Return the (X, Y) coordinate for the center point of the cell that contains the specified text.  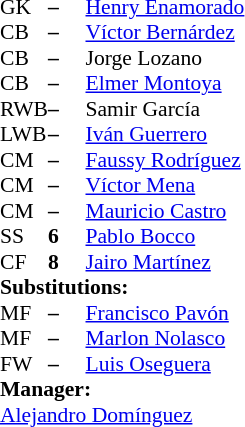
Elmer Montoya (166, 83)
Jairo Martínez (166, 262)
Víctor Mena (166, 185)
Iván Guerrero (166, 135)
Samir García (166, 109)
RWB (24, 109)
CF (24, 262)
8 (67, 262)
LWB (24, 135)
Manager: (122, 389)
Jorge Lozano (166, 58)
Marlon Nolasco (166, 339)
Faussy Rodríguez (166, 160)
Substitutions: (122, 287)
6 (67, 237)
Luis Oseguera (166, 364)
Pablo Bocco (166, 237)
Mauricio Castro (166, 211)
Francisco Pavón (166, 313)
Víctor Bernárdez (166, 33)
SS (24, 237)
FW (24, 364)
